Identify which cell holds the provided text, then report its [X, Y] central coordinate. 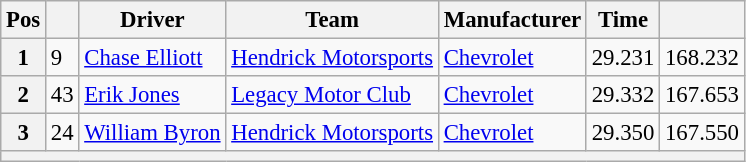
3 [24, 133]
Pos [24, 20]
167.653 [702, 95]
Manufacturer [512, 20]
Chase Elliott [152, 58]
24 [62, 133]
29.231 [622, 58]
Driver [152, 20]
William Byron [152, 133]
Time [622, 20]
2 [24, 95]
43 [62, 95]
168.232 [702, 58]
29.332 [622, 95]
29.350 [622, 133]
Erik Jones [152, 95]
1 [24, 58]
167.550 [702, 133]
Team [332, 20]
Legacy Motor Club [332, 95]
9 [62, 58]
